Provide the [x, y] coordinate of the cell's center where the given text is located.  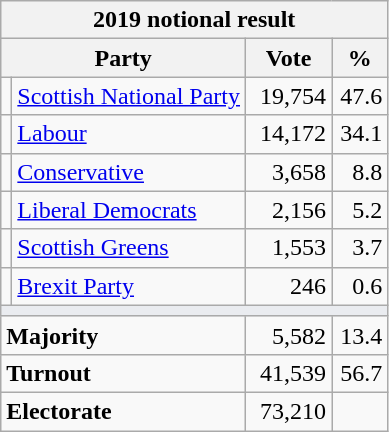
Electorate [124, 411]
Brexit Party [129, 286]
41,539 [289, 373]
Conservative [129, 172]
Labour [129, 134]
Party [124, 58]
3.7 [360, 248]
19,754 [289, 96]
Scottish Greens [129, 248]
2,156 [289, 210]
5,582 [289, 335]
47.6 [360, 96]
1,553 [289, 248]
2019 notional result [194, 20]
0.6 [360, 286]
5.2 [360, 210]
Majority [124, 335]
3,658 [289, 172]
Vote [289, 58]
14,172 [289, 134]
% [360, 58]
Turnout [124, 373]
8.8 [360, 172]
Liberal Democrats [129, 210]
56.7 [360, 373]
Scottish National Party [129, 96]
73,210 [289, 411]
34.1 [360, 134]
246 [289, 286]
13.4 [360, 335]
